Locate the cell with the specified text and output its [X, Y] center coordinate. 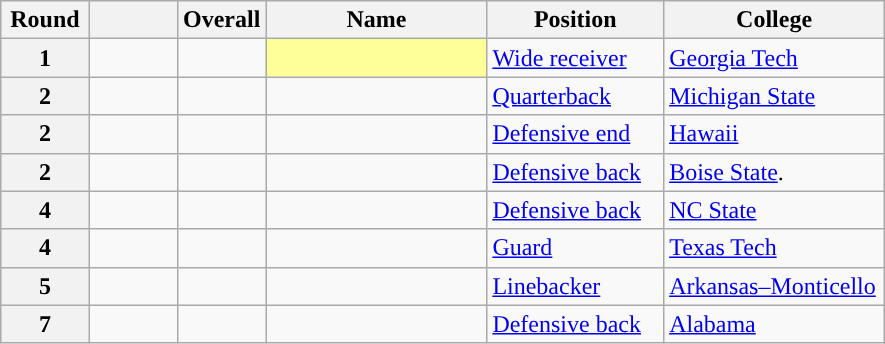
Hawaii [774, 134]
Texas Tech [774, 248]
Linebacker [576, 286]
Arkansas–Monticello [774, 286]
Alabama [774, 324]
Overall [222, 20]
Defensive end [576, 134]
5 [45, 286]
NC State [774, 210]
Michigan State [774, 96]
College [774, 20]
Georgia Tech [774, 58]
Round [45, 20]
Name [376, 20]
1 [45, 58]
Quarterback [576, 96]
Boise State. [774, 172]
Guard [576, 248]
Position [576, 20]
Wide receiver [576, 58]
7 [45, 324]
